Output the [X, Y] coordinate of the center of the cell containing the given text.  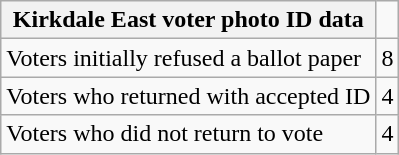
8 [388, 58]
Kirkdale East voter photo ID data [188, 20]
Voters who did not return to vote [188, 134]
Voters who returned with accepted ID [188, 96]
Voters initially refused a ballot paper [188, 58]
